Pinpoint the cell where the given text exists, returning its (x, y) midpoint coordinate. 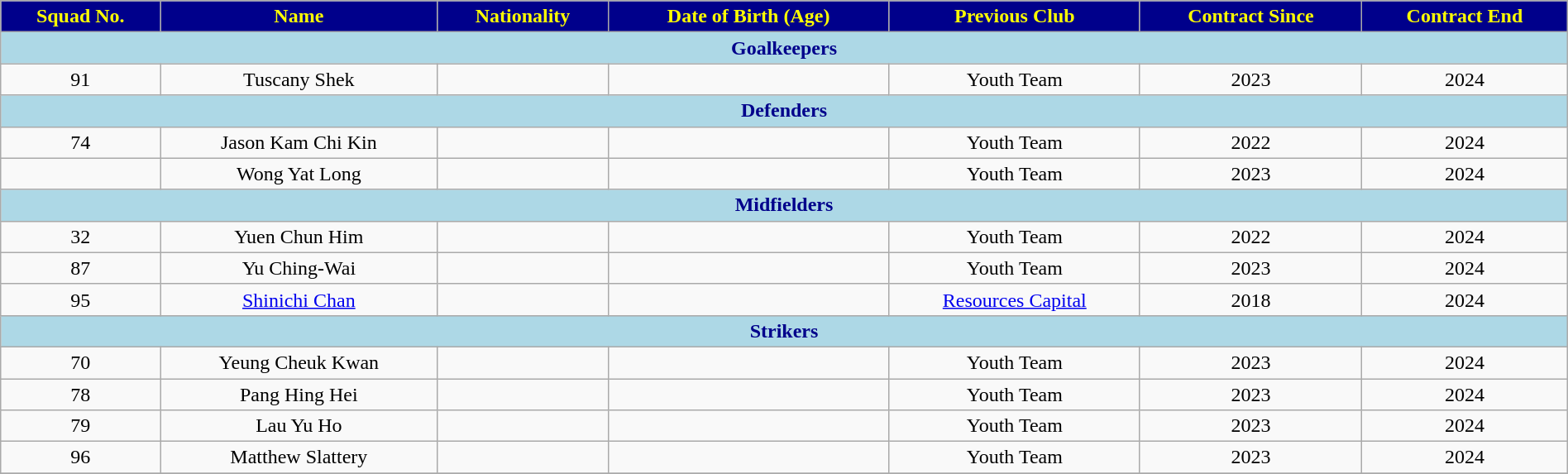
79 (81, 426)
78 (81, 395)
Shinichi Chan (299, 299)
70 (81, 362)
Contract Since (1250, 17)
Previous Club (1014, 17)
Defenders (784, 111)
Tuscany Shek (299, 79)
96 (81, 457)
Date of Birth (Age) (748, 17)
Matthew Slattery (299, 457)
Name (299, 17)
Pang Hing Hei (299, 395)
2018 (1250, 299)
Yu Ching-Wai (299, 268)
87 (81, 268)
74 (81, 142)
Strikers (784, 331)
Wong Yat Long (299, 174)
Squad No. (81, 17)
95 (81, 299)
91 (81, 79)
32 (81, 237)
Goalkeepers (784, 48)
Lau Yu Ho (299, 426)
Contract End (1465, 17)
Yeung Cheuk Kwan (299, 362)
Nationality (523, 17)
Jason Kam Chi Kin (299, 142)
Resources Capital (1014, 299)
Midfielders (784, 205)
Yuen Chun Him (299, 237)
